Search for the cell housing the specified text and yield its (x, y) center coordinate. 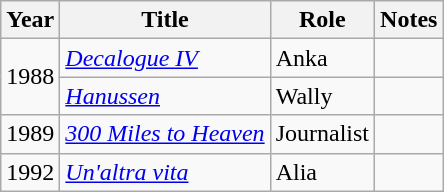
Role (322, 20)
1989 (30, 134)
Anka (322, 58)
Journalist (322, 134)
1992 (30, 172)
Title (165, 20)
Decalogue IV (165, 58)
Wally (322, 96)
300 Miles to Heaven (165, 134)
Un'altra vita (165, 172)
Hanussen (165, 96)
Year (30, 20)
1988 (30, 77)
Notes (409, 20)
Alia (322, 172)
